Extract the (X, Y) coordinate from the center of the cell holding the provided text.  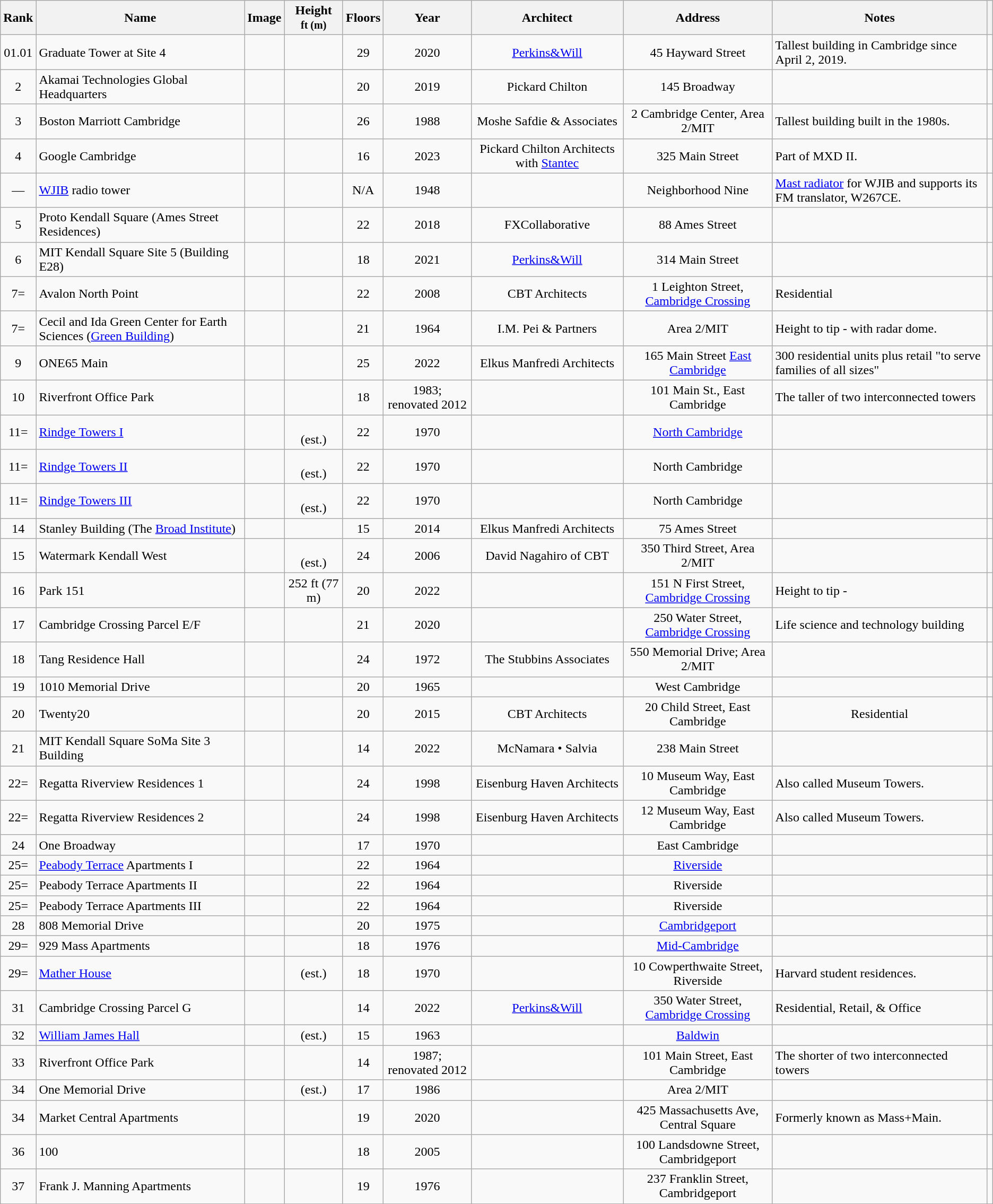
Google Cambridge (140, 156)
101 Main Street, East Cambridge (698, 1062)
Pickard Chilton Architects with Stantec (547, 156)
1965 (428, 687)
Park 151 (140, 590)
The taller of two interconnected towers (879, 397)
Notes (879, 18)
Rank (18, 18)
425 Massachusetts Ave, Central Square (698, 1118)
Life science and technology building (879, 625)
10 Cowperthwaite Street, Riverside (698, 973)
28 (18, 926)
6 (18, 259)
Address (698, 18)
Cecil and Ida Green Center for Earth Sciences (Green Building) (140, 328)
1986 (428, 1090)
Tallest building in Cambridge since April 2, 2019. (879, 52)
75 Ames Street (698, 529)
Mather House (140, 973)
East Cambridge (698, 845)
Boston Marriott Cambridge (140, 121)
151 N First Street, Cambridge Crossing (698, 590)
550 Memorial Drive; Area 2/MIT (698, 659)
Cambridgeport (698, 926)
1948 (428, 190)
Rindge Towers I (140, 432)
The shorter of two interconnected towers (879, 1062)
2014 (428, 529)
29 (363, 52)
David Nagahiro of CBT (547, 556)
Cambridge Crossing Parcel E/F (140, 625)
3 (18, 121)
West Cambridge (698, 687)
Market Central Apartments (140, 1118)
Tallest building built in the 1980s. (879, 121)
10 (18, 397)
Rindge Towers III (140, 501)
314 Main Street (698, 259)
Tang Residence Hall (140, 659)
Height to tip - (879, 590)
237 Franklin Street, Cambridgeport (698, 1186)
Year (428, 18)
FXCollaborative (547, 225)
MIT Kendall Square Site 5 (Building E28) (140, 259)
Cambridge Crossing Parcel G (140, 1008)
25 (363, 363)
Mast radiator for WJIB and supports its FM translator, W267CE. (879, 190)
20 Child Street, East Cambridge (698, 714)
One Broadway (140, 845)
2 (18, 87)
165 Main Street East Cambridge (698, 363)
Formerly known as Mass+Main. (879, 1118)
145 Broadway (698, 87)
1975 (428, 926)
12 Museum Way, East Cambridge (698, 817)
88 Ames Street (698, 225)
ONE65 Main (140, 363)
Twenty20 (140, 714)
Neighborhood Nine (698, 190)
2023 (428, 156)
10 Museum Way, East Cambridge (698, 783)
4 (18, 156)
36 (18, 1151)
1983; renovated 2012 (428, 397)
238 Main Street (698, 748)
2006 (428, 556)
Watermark Kendall West (140, 556)
100 (140, 1151)
2 Cambridge Center, Area 2/MIT (698, 121)
Proto Kendall Square (Ames Street Residences) (140, 225)
2021 (428, 259)
Stanley Building (The Broad Institute) (140, 529)
01.01 (18, 52)
250 Water Street, Cambridge Crossing (698, 625)
Harvard student residences. (879, 973)
929 Mass Apartments (140, 946)
WJIB radio tower (140, 190)
Residential, Retail, & Office (879, 1008)
1963 (428, 1035)
1 Leighton Street, Cambridge Crossing (698, 294)
1010 Memorial Drive (140, 687)
350 Third Street, Area 2/MIT (698, 556)
2015 (428, 714)
325 Main Street (698, 156)
37 (18, 1186)
Name (140, 18)
MIT Kendall Square SoMa Site 3 Building (140, 748)
Rindge Towers II (140, 467)
Regatta Riverview Residences 2 (140, 817)
Pickard Chilton (547, 87)
I.M. Pei & Partners (547, 328)
Graduate Tower at Site 4 (140, 52)
McNamara • Salvia (547, 748)
101 Main St., East Cambridge (698, 397)
Akamai Technologies Global Headquarters (140, 87)
The Stubbins Associates (547, 659)
5 (18, 225)
808 Memorial Drive (140, 926)
Height to tip - with radar dome. (879, 328)
Peabody Terrace Apartments II (140, 885)
33 (18, 1062)
N/A (363, 190)
— (18, 190)
1972 (428, 659)
Image (264, 18)
300 residential units plus retail "to serve families of all sizes" (879, 363)
Heightft (m) (314, 18)
Frank J. Manning Apartments (140, 1186)
100 Landsdowne Street, Cambridgeport (698, 1151)
31 (18, 1008)
Peabody Terrace Apartments I (140, 865)
2019 (428, 87)
Part of MXD II. (879, 156)
2018 (428, 225)
252 ft (77 m) (314, 590)
45 Hayward Street (698, 52)
William James Hall (140, 1035)
32 (18, 1035)
Mid-Cambridge (698, 946)
Architect (547, 18)
Regatta Riverview Residences 1 (140, 783)
Avalon North Point (140, 294)
Baldwin (698, 1035)
2005 (428, 1151)
26 (363, 121)
9 (18, 363)
Peabody Terrace Apartments III (140, 906)
2008 (428, 294)
Floors (363, 18)
1988 (428, 121)
One Memorial Drive (140, 1090)
Moshe Safdie & Associates (547, 121)
350 Water Street, Cambridge Crossing (698, 1008)
1987; renovated 2012 (428, 1062)
